For the text-containing cell, return its midpoint in (x, y) coordinate format. 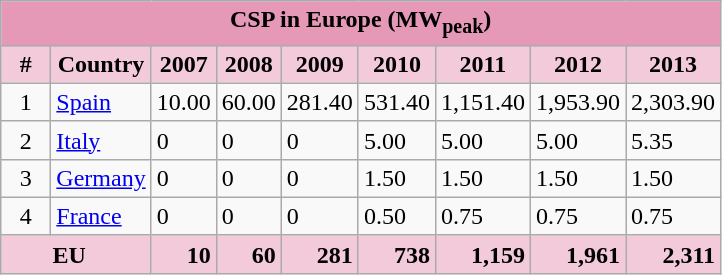
2,303.90 (674, 102)
CSP in Europe (MWpeak) (361, 23)
0.50 (396, 216)
Spain (101, 102)
10 (184, 254)
France (101, 216)
EU (76, 254)
3 (26, 178)
1,961 (578, 254)
2009 (320, 64)
1,151.40 (482, 102)
# (26, 64)
2008 (248, 64)
281.40 (320, 102)
2007 (184, 64)
2 (26, 140)
2013 (674, 64)
1 (26, 102)
Italy (101, 140)
10.00 (184, 102)
4 (26, 216)
738 (396, 254)
1,953.90 (578, 102)
2,311 (674, 254)
2012 (578, 64)
2010 (396, 64)
Germany (101, 178)
531.40 (396, 102)
5.35 (674, 140)
1,159 (482, 254)
60 (248, 254)
2011 (482, 64)
281 (320, 254)
Country (101, 64)
60.00 (248, 102)
